Provide the [X, Y] coordinate of the cell's center where the given text is located.  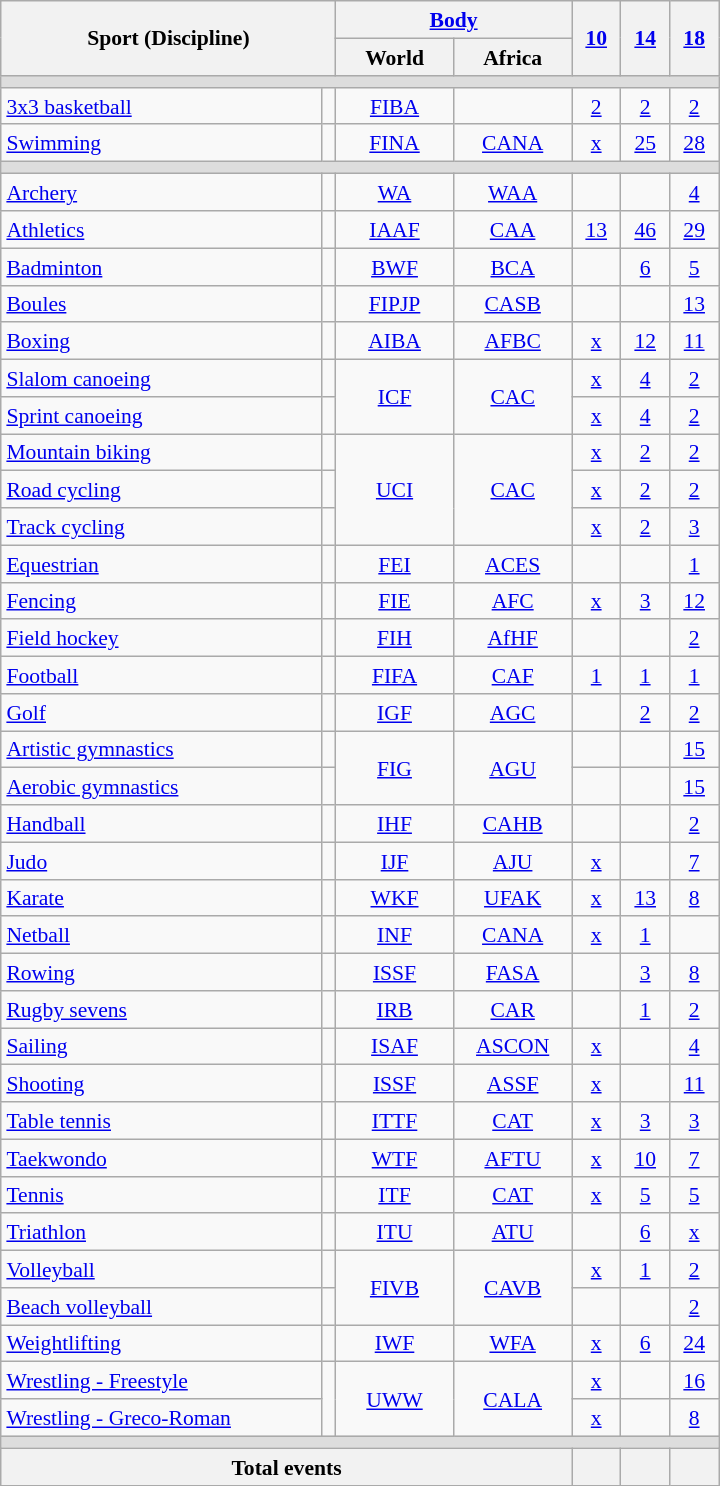
AFBC [513, 340]
Body [453, 20]
FIBA [394, 106]
Football [161, 674]
Volleyball [161, 1268]
46 [646, 230]
Weightlifting [161, 1342]
WAA [513, 192]
FIPJP [394, 304]
IJF [394, 860]
UCI [394, 490]
UFAK [513, 898]
ASCON [513, 1046]
Mountain biking [161, 452]
AFTU [513, 1158]
ICF [394, 396]
CASB [513, 304]
Africa [513, 56]
Badminton [161, 266]
World [394, 56]
AJU [513, 860]
WFA [513, 1342]
Tennis [161, 1194]
Beach volleyball [161, 1306]
29 [694, 230]
CAA [513, 230]
FIG [394, 767]
Judo [161, 860]
Boules [161, 304]
Archery [161, 192]
14 [646, 38]
Wrestling - Greco-Roman [161, 1418]
25 [646, 142]
Shooting [161, 1084]
FEI [394, 564]
AIBA [394, 340]
ISAF [394, 1046]
Wrestling - Freestyle [161, 1380]
16 [694, 1380]
FIH [394, 638]
IRB [394, 1008]
Athletics [161, 230]
Road cycling [161, 490]
ITU [394, 1232]
Sailing [161, 1046]
ATU [513, 1232]
Triathlon [161, 1232]
BCA [513, 266]
IAAF [394, 230]
ITF [394, 1194]
Total events [286, 1466]
IGF [394, 712]
CAR [513, 1008]
AGC [513, 712]
Aerobic gymnastics [161, 786]
24 [694, 1342]
CAF [513, 674]
Slalom canoeing [161, 378]
Fencing [161, 600]
FIFA [394, 674]
Field hockey [161, 638]
18 [694, 38]
CAVB [513, 1287]
ASSF [513, 1084]
WKF [394, 898]
CALA [513, 1399]
Netball [161, 934]
3x3 basketball [161, 106]
INF [394, 934]
IHF [394, 824]
Rowing [161, 972]
Swimming [161, 142]
Karate [161, 898]
AfHF [513, 638]
Boxing [161, 340]
FINA [394, 142]
Rugby sevens [161, 1008]
ACES [513, 564]
Sprint canoeing [161, 414]
FIE [394, 600]
WTF [394, 1158]
Golf [161, 712]
AGU [513, 767]
Handball [161, 824]
FASA [513, 972]
Equestrian [161, 564]
UWW [394, 1399]
Sport (Discipline) [168, 38]
IWF [394, 1342]
WA [394, 192]
ITTF [394, 1120]
Track cycling [161, 526]
FIVB [394, 1287]
AFC [513, 600]
28 [694, 142]
Taekwondo [161, 1158]
Table tennis [161, 1120]
CAHB [513, 824]
BWF [394, 266]
Artistic gymnastics [161, 748]
